Determine the [x, y] coordinate at the center of the cell enclosing the given text.  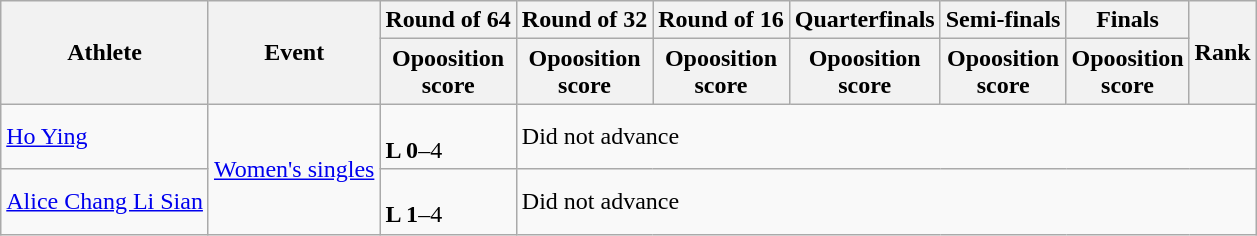
Women's singles [294, 169]
Finals [1128, 20]
Ho Ying [105, 136]
Semi-finals [1003, 20]
Round of 32 [584, 20]
L 0–4 [448, 136]
Round of 64 [448, 20]
L 1–4 [448, 202]
Event [294, 52]
Alice Chang Li Sian [105, 202]
Athlete [105, 52]
Round of 16 [721, 20]
Quarterfinals [864, 20]
Rank [1222, 52]
